Extract the (X, Y) coordinate from the center of the cell holding the provided text.  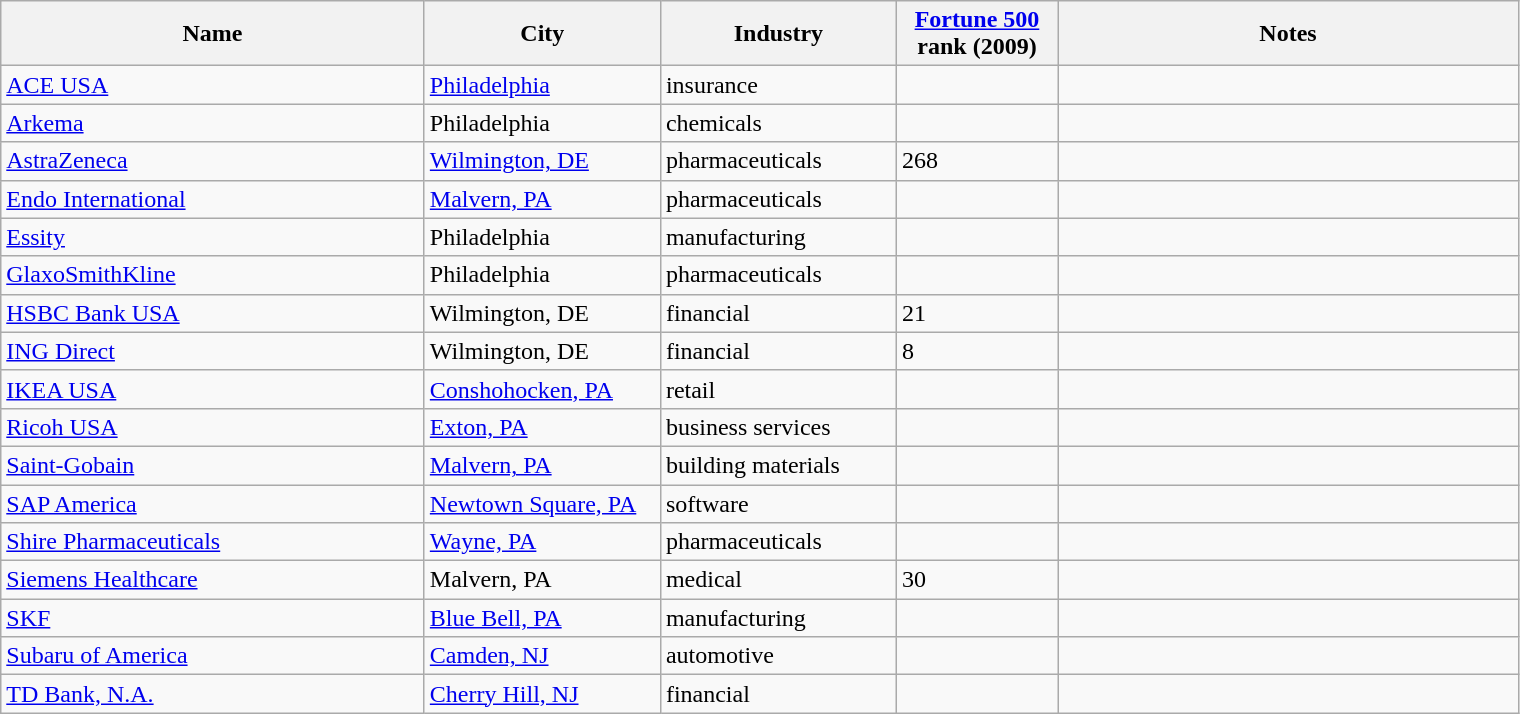
business services (778, 427)
Shire Pharmaceuticals (213, 542)
268 (976, 161)
Siemens Healthcare (213, 580)
Arkema (213, 123)
Saint-Gobain (213, 465)
software (778, 503)
medical (778, 580)
insurance (778, 85)
Name (213, 34)
Fortune 500rank (2009) (976, 34)
Wayne, PA (542, 542)
21 (976, 313)
HSBC Bank USA (213, 313)
TD Bank, N.A. (213, 694)
Ricoh USA (213, 427)
building materials (778, 465)
chemicals (778, 123)
Cherry Hill, NJ (542, 694)
IKEA USA (213, 389)
automotive (778, 656)
ACE USA (213, 85)
ING Direct (213, 351)
Newtown Square, PA (542, 503)
Conshohocken, PA (542, 389)
Notes (1288, 34)
retail (778, 389)
Exton, PA (542, 427)
Camden, NJ (542, 656)
Essity (213, 237)
Industry (778, 34)
Endo International (213, 199)
AstraZeneca (213, 161)
Blue Bell, PA (542, 618)
30 (976, 580)
City (542, 34)
Subaru of America (213, 656)
SKF (213, 618)
SAP America (213, 503)
GlaxoSmithKline (213, 275)
8 (976, 351)
